Determine the [X, Y] coordinate at the center of the cell enclosing the given text.  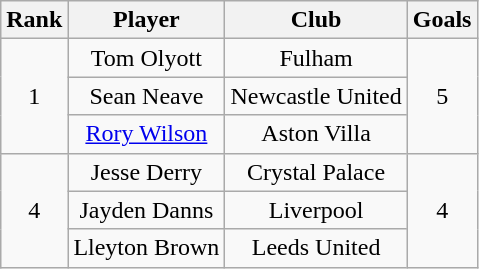
Crystal Palace [316, 172]
Lleyton Brown [146, 248]
Fulham [316, 58]
Newcastle United [316, 96]
Liverpool [316, 210]
Rory Wilson [146, 134]
Rank [34, 20]
5 [442, 96]
Player [146, 20]
Aston Villa [316, 134]
Sean Neave [146, 96]
Jesse Derry [146, 172]
Club [316, 20]
Leeds United [316, 248]
Goals [442, 20]
Jayden Danns [146, 210]
1 [34, 96]
Tom Olyott [146, 58]
